Output the [X, Y] coordinate of the center of the cell containing the given text.  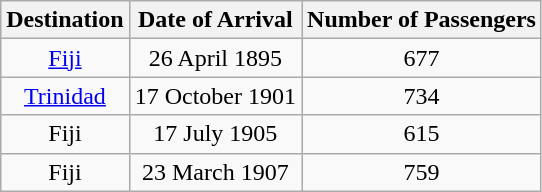
615 [422, 134]
Number of Passengers [422, 20]
Destination [65, 20]
23 March 1907 [215, 172]
677 [422, 58]
26 April 1895 [215, 58]
17 July 1905 [215, 134]
734 [422, 96]
759 [422, 172]
Trinidad [65, 96]
17 October 1901 [215, 96]
Date of Arrival [215, 20]
